Pinpoint the cell where the given text exists, returning its [x, y] midpoint coordinate. 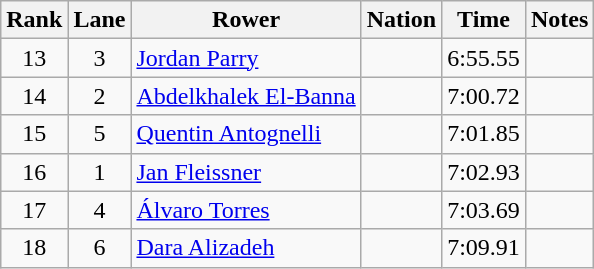
Dara Alizadeh [246, 248]
7:02.93 [484, 172]
Álvaro Torres [246, 210]
3 [100, 58]
Lane [100, 20]
13 [34, 58]
7:03.69 [484, 210]
4 [100, 210]
15 [34, 134]
7:00.72 [484, 96]
16 [34, 172]
7:09.91 [484, 248]
7:01.85 [484, 134]
6 [100, 248]
Nation [401, 20]
2 [100, 96]
Rank [34, 20]
17 [34, 210]
Jordan Parry [246, 58]
5 [100, 134]
Time [484, 20]
6:55.55 [484, 58]
Notes [559, 20]
Rower [246, 20]
Jan Fleissner [246, 172]
18 [34, 248]
Quentin Antognelli [246, 134]
1 [100, 172]
Abdelkhalek El-Banna [246, 96]
14 [34, 96]
